Extract the [X, Y] coordinate from the center of the cell holding the provided text.  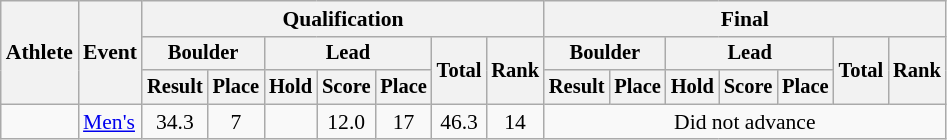
17 [403, 122]
7 [236, 122]
34.3 [175, 122]
12.0 [346, 122]
46.3 [460, 122]
Athlete [40, 52]
Did not advance [745, 122]
Men's [110, 122]
14 [515, 122]
Final [745, 19]
Event [110, 52]
Qualification [343, 19]
